Determine the [x, y] coordinate at the center of the cell enclosing the given text.  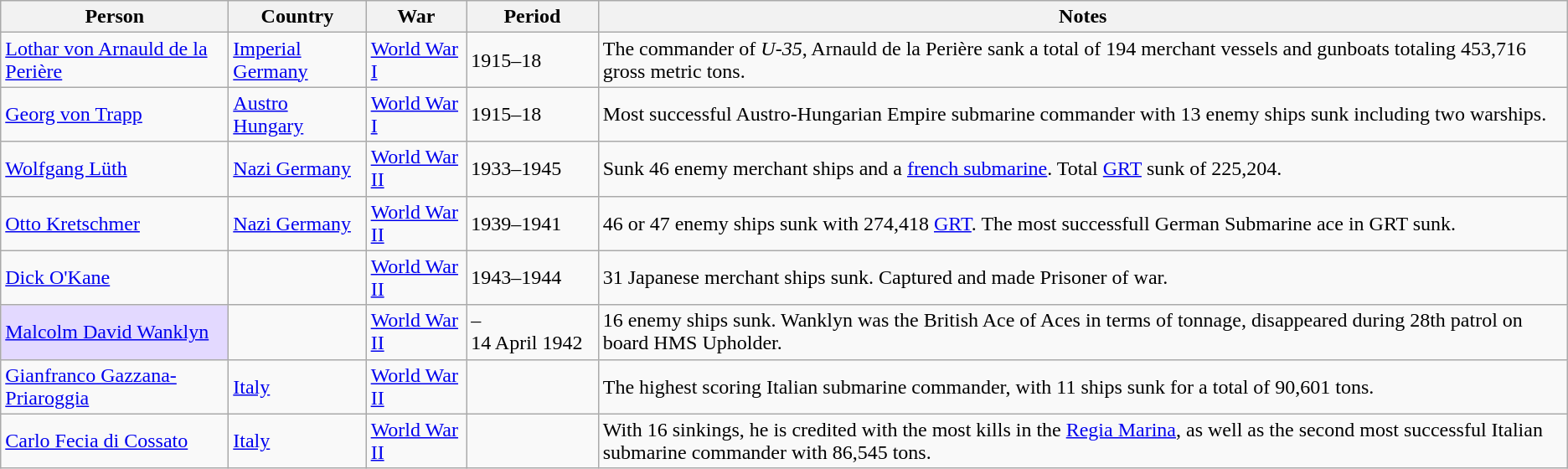
Most successful Austro-Hungarian Empire submarine commander with 13 enemy ships sunk including two warships. [1082, 114]
Imperial Germany [297, 60]
Austro Hungary [297, 114]
Gianfranco Gazzana-Priaroggia [115, 387]
1933–1945 [533, 169]
Person [115, 17]
Country [297, 17]
Sunk 46 enemy merchant ships and a french submarine. Total GRT sunk of 225,204. [1082, 169]
Georg von Trapp [115, 114]
1943–1944 [533, 278]
Dick O'Kane [115, 278]
Wolfgang Lüth [115, 169]
The commander of U-35, Arnauld de la Perière sank a total of 194 merchant vessels and gunboats totaling 453,716 gross metric tons. [1082, 60]
Notes [1082, 17]
War [416, 17]
Malcolm David Wanklyn [115, 332]
Otto Kretschmer [115, 223]
16 enemy ships sunk. Wanklyn was the British Ace of Aces in terms of tonnage, disappeared during 28th patrol on board HMS Upholder. [1082, 332]
– 14 April 1942 [533, 332]
46 or 47 enemy ships sunk with 274,418 GRT. The most successfull German Submarine ace in GRT sunk. [1082, 223]
The highest scoring Italian submarine commander, with 11 ships sunk for a total of 90,601 tons. [1082, 387]
1939–1941 [533, 223]
Carlo Fecia di Cossato [115, 441]
Period [533, 17]
31 Japanese merchant ships sunk. Captured and made Prisoner of war. [1082, 278]
Lothar von Arnauld de la Perière [115, 60]
